Detect which cell encompasses the target text, then output its [X, Y] center coordinate. 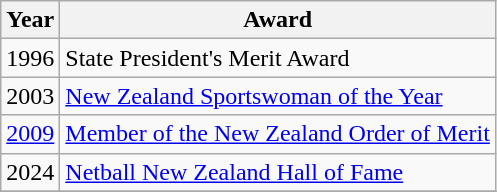
2003 [30, 96]
State President's Merit Award [278, 58]
2024 [30, 172]
New Zealand Sportswoman of the Year [278, 96]
2009 [30, 134]
Member of the New Zealand Order of Merit [278, 134]
Award [278, 20]
Year [30, 20]
1996 [30, 58]
Netball New Zealand Hall of Fame [278, 172]
